For the text-containing cell, return its midpoint in [X, Y] coordinate format. 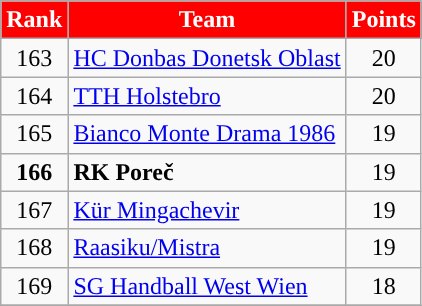
TTH Holstebro [207, 96]
18 [384, 286]
167 [34, 210]
Rank [34, 20]
Points [384, 20]
HC Donbas Donetsk Oblast [207, 58]
169 [34, 286]
163 [34, 58]
RK Poreč [207, 172]
165 [34, 134]
Team [207, 20]
166 [34, 172]
Bianco Monte Drama 1986 [207, 134]
164 [34, 96]
Kür Mingachevir [207, 210]
168 [34, 248]
Raasiku/Mistra [207, 248]
SG Handball West Wien [207, 286]
